Locate the cell with the specified text and output its [x, y] center coordinate. 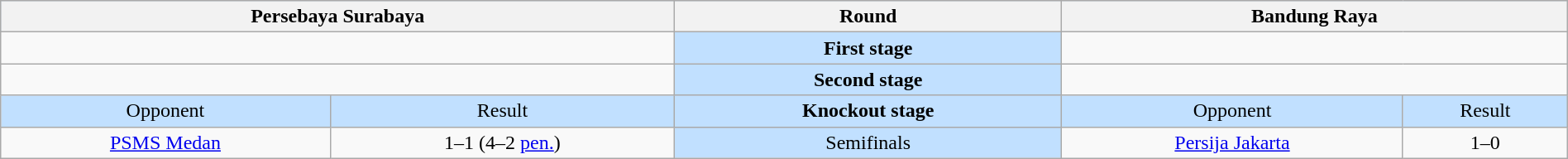
1–1 (4–2 pen.) [503, 142]
Second stage [868, 79]
Semifinals [868, 142]
Persebaya Surabaya [337, 17]
Bandung Raya [1315, 17]
First stage [868, 48]
Knockout stage [868, 111]
Round [868, 17]
Persija Jakarta [1232, 142]
1–0 [1485, 142]
PSMS Medan [165, 142]
